Find where the given text appears and provide that cell's center as [x, y] coordinate. 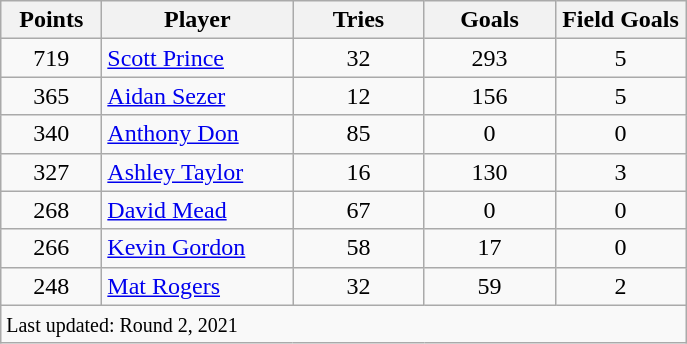
59 [490, 286]
Tries [358, 20]
719 [52, 58]
85 [358, 134]
268 [52, 210]
Anthony Don [198, 134]
17 [490, 248]
2 [620, 286]
12 [358, 96]
266 [52, 248]
340 [52, 134]
156 [490, 96]
Ashley Taylor [198, 172]
Aidan Sezer [198, 96]
Kevin Gordon [198, 248]
365 [52, 96]
16 [358, 172]
327 [52, 172]
Points [52, 20]
Last updated: Round 2, 2021 [344, 324]
67 [358, 210]
David Mead [198, 210]
Mat Rogers [198, 286]
3 [620, 172]
Goals [490, 20]
Scott Prince [198, 58]
248 [52, 286]
Player [198, 20]
58 [358, 248]
293 [490, 58]
Field Goals [620, 20]
130 [490, 172]
